Locate the cell with the specified text and output its (X, Y) center coordinate. 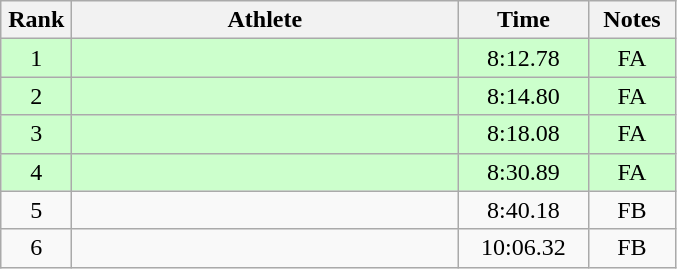
Notes (632, 20)
8:12.78 (524, 58)
8:14.80 (524, 96)
Athlete (265, 20)
8:40.18 (524, 210)
Time (524, 20)
2 (36, 96)
8:18.08 (524, 134)
4 (36, 172)
Rank (36, 20)
3 (36, 134)
8:30.89 (524, 172)
1 (36, 58)
10:06.32 (524, 248)
5 (36, 210)
6 (36, 248)
